From the cell containing the given text, extract its center point as [X, Y] coordinate. 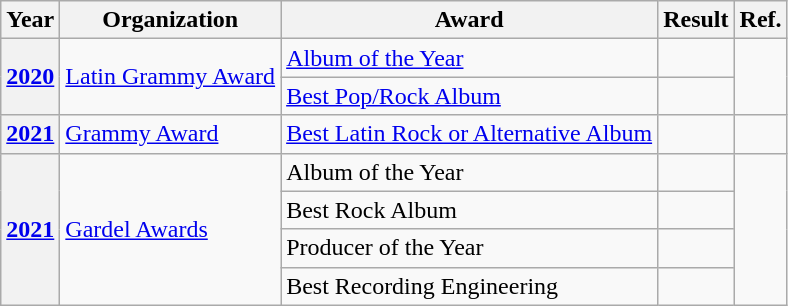
Organization [170, 20]
Ref. [760, 20]
Grammy Award [170, 134]
Result [696, 20]
Producer of the Year [470, 248]
Best Rock Album [470, 210]
Year [30, 20]
2020 [30, 77]
Gardel Awards [170, 229]
Best Latin Rock or Alternative Album [470, 134]
Latin Grammy Award [170, 77]
Best Pop/Rock Album [470, 96]
Best Recording Engineering [470, 286]
Award [470, 20]
